Scan for the cell matching the given text and deliver its [X, Y] coordinate at center. 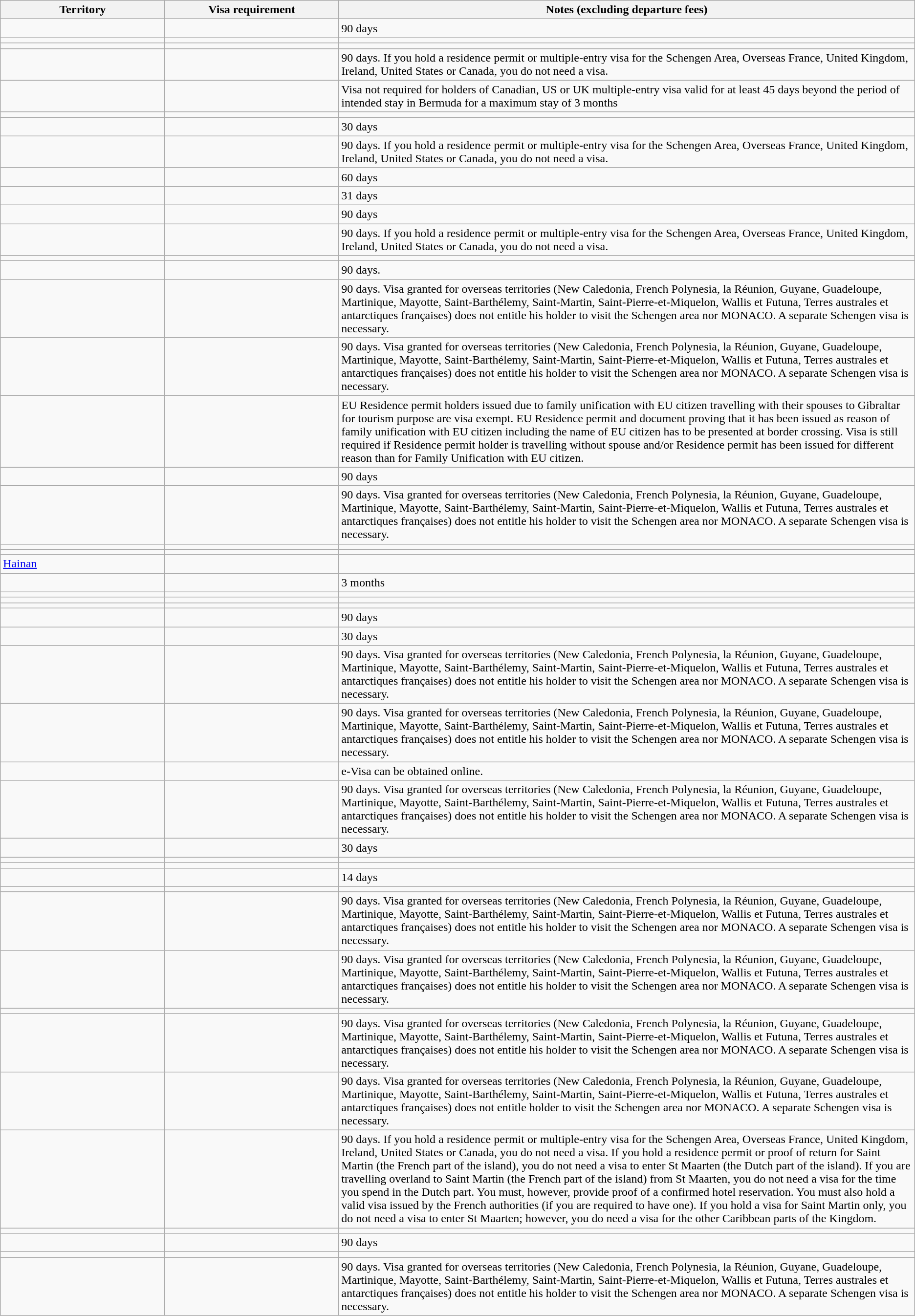
90 days. [627, 270]
Hainan [83, 564]
31 days [627, 195]
Notes (excluding departure fees) [627, 10]
60 days [627, 177]
e-Visa can be obtained online. [627, 771]
3 months [627, 582]
14 days [627, 877]
Territory [83, 10]
Visa requirement [251, 10]
